Detect which cell encompasses the target text, then output its [x, y] center coordinate. 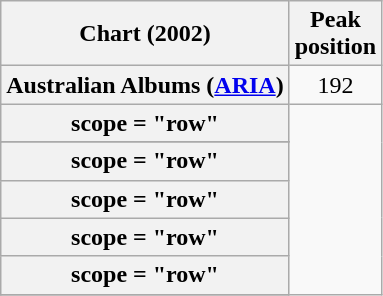
192 [335, 85]
Chart (2002) [145, 34]
Peak position [335, 34]
Australian Albums (ARIA) [145, 85]
